Identify which cell holds the provided text, then report its (X, Y) central coordinate. 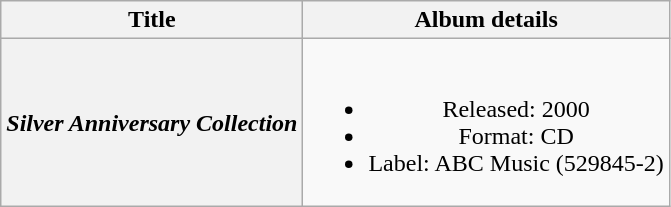
Album details (486, 20)
Released: 2000Format: CDLabel: ABC Music (529845-2) (486, 122)
Title (152, 20)
Silver Anniversary Collection (152, 122)
